Determine the [X, Y] coordinate at the center of the cell enclosing the given text.  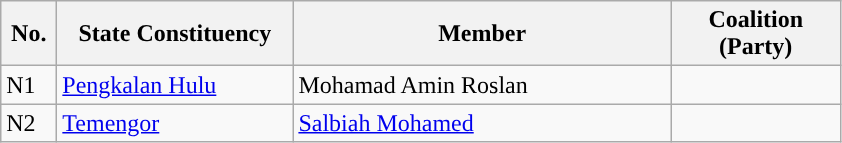
State Constituency [175, 34]
N2 [29, 123]
Pengkalan Hulu [175, 85]
Coalition (Party) [756, 34]
Temengor [175, 123]
N1 [29, 85]
No. [29, 34]
Salbiah Mohamed [482, 123]
Mohamad Amin Roslan [482, 85]
Member [482, 34]
